Identify which cell holds the provided text, then report its (x, y) central coordinate. 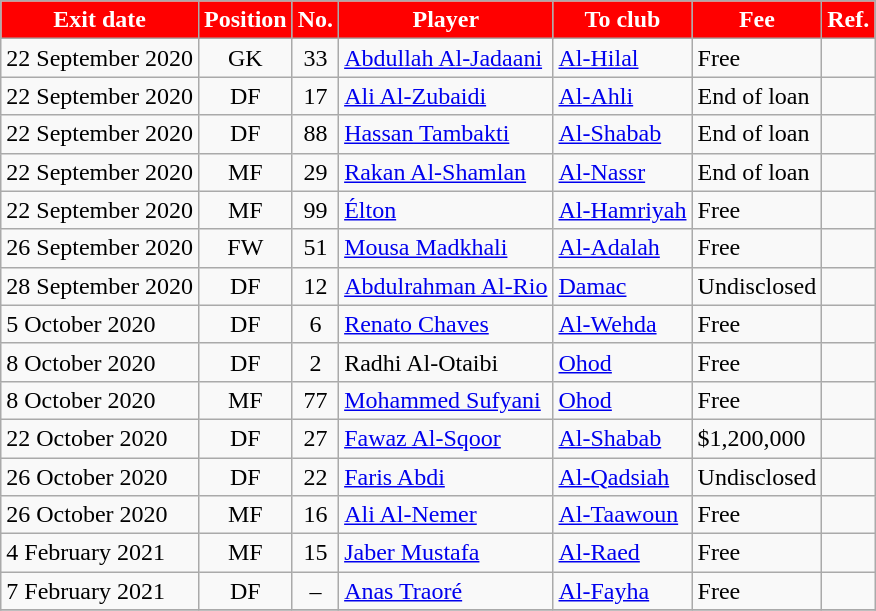
Damac (622, 286)
Fawaz Al-Sqoor (446, 438)
No. (315, 20)
GK (245, 58)
Mohammed Sufyani (446, 400)
Anas Traoré (446, 591)
28 September 2020 (100, 286)
22 October 2020 (100, 438)
Rakan Al-Shamlan (446, 172)
16 (315, 515)
Al-Taawoun (622, 515)
– (315, 591)
Al-Raed (622, 553)
Abdullah Al-Jadaani (446, 58)
Radhi Al-Otaibi (446, 362)
Player (446, 20)
Renato Chaves (446, 324)
Faris Abdi (446, 477)
Position (245, 20)
Ali Al-Nemer (446, 515)
4 February 2021 (100, 553)
33 (315, 58)
Ref. (848, 20)
51 (315, 248)
Al-Ahli (622, 96)
Mousa Madkhali (446, 248)
29 (315, 172)
Al-Wehda (622, 324)
Élton (446, 210)
2 (315, 362)
Al-Qadsiah (622, 477)
Al-Nassr (622, 172)
88 (315, 134)
Al-Adalah (622, 248)
Hassan Tambakti (446, 134)
To club (622, 20)
$1,200,000 (757, 438)
Al-Fayha (622, 591)
Fee (757, 20)
FW (245, 248)
26 September 2020 (100, 248)
7 February 2021 (100, 591)
Abdulrahman Al-Rio (446, 286)
Al-Hamriyah (622, 210)
5 October 2020 (100, 324)
Exit date (100, 20)
6 (315, 324)
Ali Al-Zubaidi (446, 96)
99 (315, 210)
12 (315, 286)
22 (315, 477)
15 (315, 553)
77 (315, 400)
27 (315, 438)
17 (315, 96)
Jaber Mustafa (446, 553)
Al-Hilal (622, 58)
